Find where the given text appears and provide that cell's center as (x, y) coordinate. 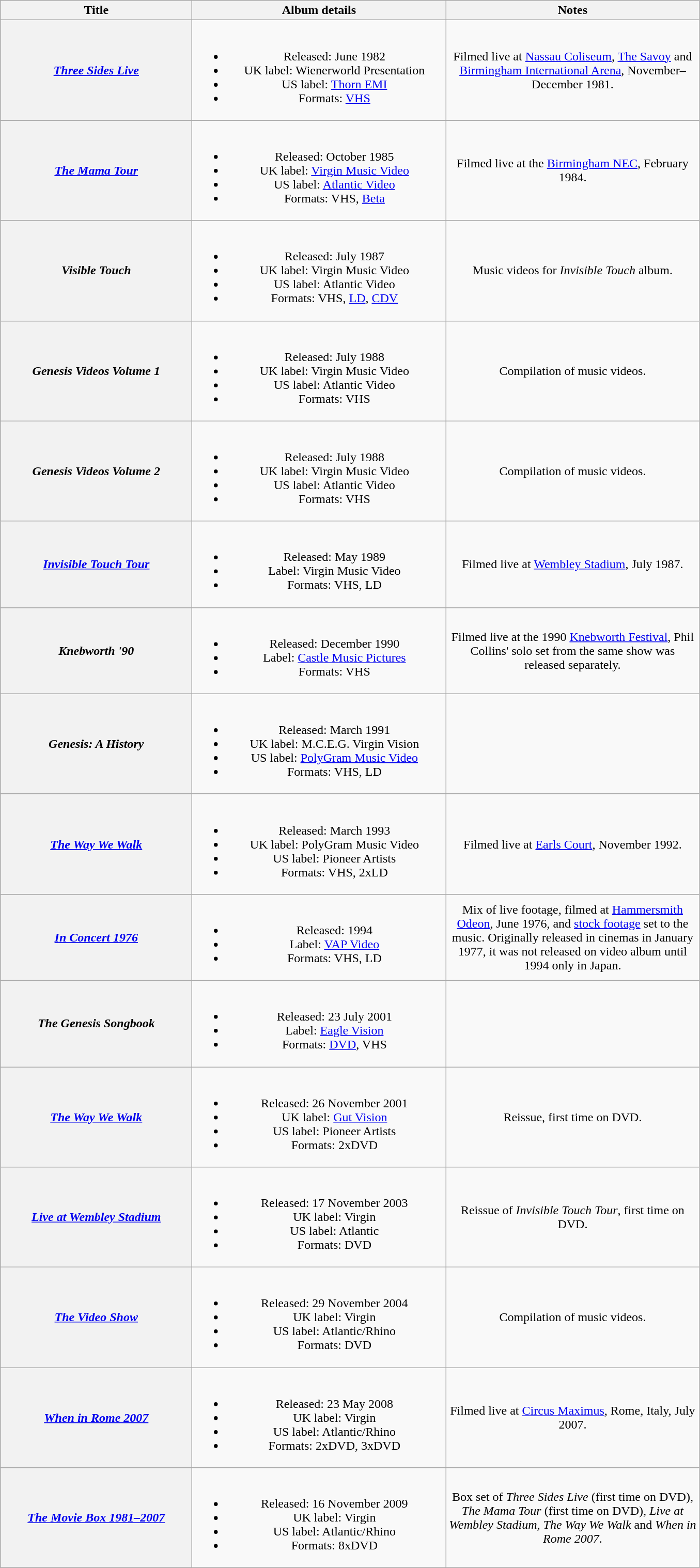
Filmed live at the 1990 Knebworth Festival, Phil Collins' solo set from the same show was released separately. (572, 651)
Filmed live at Circus Maximus, Rome, Italy, July 2007. (572, 1418)
Reissue of Invisible Touch Tour, first time on DVD. (572, 1217)
Album details (319, 10)
Knebworth '90 (96, 651)
Released: October 1985UK label: Virgin Music VideoUS label: Atlantic VideoFormats: VHS, Beta (319, 170)
Filmed live at Wembley Stadium, July 1987. (572, 564)
Released: March 1993UK label: PolyGram Music VideoUS label: Pioneer ArtistsFormats: VHS, 2xLD (319, 844)
Released: July 1987UK label: Virgin Music VideoUS label: Atlantic VideoFormats: VHS, LD, CDV (319, 271)
Three Sides Live (96, 70)
In Concert 1976 (96, 937)
Filmed live at the Birmingham NEC, February 1984. (572, 170)
Invisible Touch Tour (96, 564)
Released: 23 May 2008UK label: VirginUS label: Atlantic/RhinoFormats: 2xDVD, 3xDVD (319, 1418)
Released: May 1989Label: Virgin Music VideoFormats: VHS, LD (319, 564)
Released: June 1982UK label: Wienerworld PresentationUS label: Thorn EMIFormats: VHS (319, 70)
Genesis: A History (96, 744)
The Mama Tour (96, 170)
The Genesis Songbook (96, 1024)
Filmed live at Nassau Coliseum, The Savoy and Birmingham International Arena, November–December 1981. (572, 70)
Released: 16 November 2009UK label: VirginUS label: Atlantic/RhinoFormats: 8xDVD (319, 1518)
Released: 17 November 2003UK label: VirginUS label: AtlanticFormats: DVD (319, 1217)
Notes (572, 10)
Live at Wembley Stadium (96, 1217)
Title (96, 10)
Released: 29 November 2004UK label: VirginUS label: Atlantic/RhinoFormats: DVD (319, 1318)
Visible Touch (96, 271)
Box set of Three Sides Live (first time on DVD), The Mama Tour (first time on DVD), Live at Wembley Stadium, The Way We Walk and When in Rome 2007. (572, 1518)
The Movie Box 1981–2007 (96, 1518)
Reissue, first time on DVD. (572, 1117)
Released: December 1990Label: Castle Music PicturesFormats: VHS (319, 651)
Genesis Videos Volume 2 (96, 471)
Released: 1994Label: VAP VideoFormats: VHS, LD (319, 937)
Music videos for Invisible Touch album. (572, 271)
Released: March 1991UK label: M.C.E.G. Virgin VisionUS label: PolyGram Music VideoFormats: VHS, LD (319, 744)
When in Rome 2007 (96, 1418)
Released: 23 July 2001Label: Eagle VisionFormats: DVD, VHS (319, 1024)
The Video Show (96, 1318)
Filmed live at Earls Court, November 1992. (572, 844)
Released: 26 November 2001UK label: Gut VisionUS label: Pioneer ArtistsFormats: 2xDVD (319, 1117)
Genesis Videos Volume 1 (96, 371)
